Return (X, Y) of the center of cell containing provided text 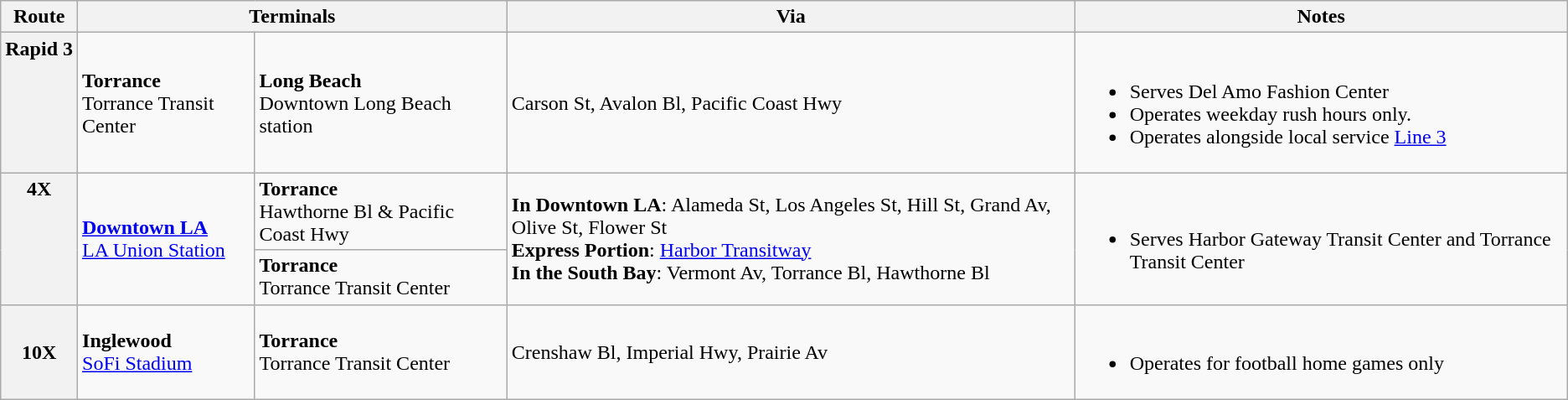
Serves Harbor Gateway Transit Center and Torrance Transit Center (1321, 238)
Rapid 3 (39, 102)
TorranceTorrance Transit Center (166, 102)
Torrance Hawthorne Bl & Pacific Coast Hwy (380, 211)
Route (39, 17)
Terminals (293, 17)
Notes (1321, 17)
10X (39, 352)
Carson St, Avalon Bl, Pacific Coast Hwy (791, 102)
Crenshaw Bl, Imperial Hwy, Prairie Av (791, 352)
Operates for football home games only (1321, 352)
Downtown LALA Union Station (166, 238)
4X (39, 238)
Serves Del Amo Fashion CenterOperates weekday rush hours only.Operates alongside local service Line 3 (1321, 102)
Via (791, 17)
Long BeachDowntown Long Beach station (380, 102)
Inglewood SoFi Stadium (166, 352)
